Return the (X, Y) coordinate for the center point of the cell that contains the specified text.  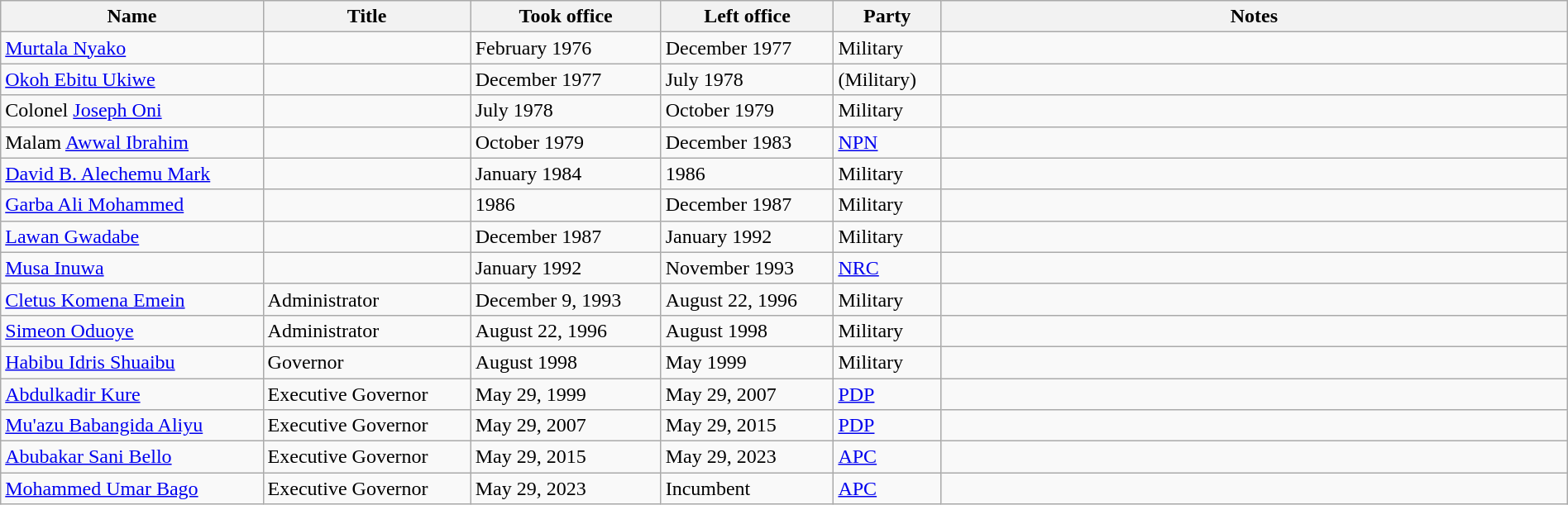
Simeon Oduoye (132, 331)
Lawan Gwadabe (132, 236)
Habibu Idris Shuaibu (132, 362)
February 1976 (566, 48)
Malam Awwal Ibrahim (132, 142)
Mu'azu Babangida Aliyu (132, 426)
Okoh Ebitu Ukiwe (132, 79)
Notes (1254, 17)
Title (367, 17)
Murtala Nyako (132, 48)
Took office (566, 17)
Mohammed Umar Bago (132, 488)
Cletus Komena Emein (132, 299)
NPN (887, 142)
December 1983 (748, 142)
Garba Ali Mohammed (132, 205)
Left office (748, 17)
Abubakar Sani Bello (132, 457)
(Military) (887, 79)
Name (132, 17)
January 1984 (566, 174)
Abdulkadir Kure (132, 394)
November 1993 (748, 268)
NRC (887, 268)
Musa Inuwa (132, 268)
Colonel Joseph Oni (132, 111)
December 9, 1993 (566, 299)
David B. Alechemu Mark (132, 174)
May 29, 1999 (566, 394)
Governor (367, 362)
Party (887, 17)
Incumbent (748, 488)
May 1999 (748, 362)
